Return [X, Y] of the center of cell containing provided text 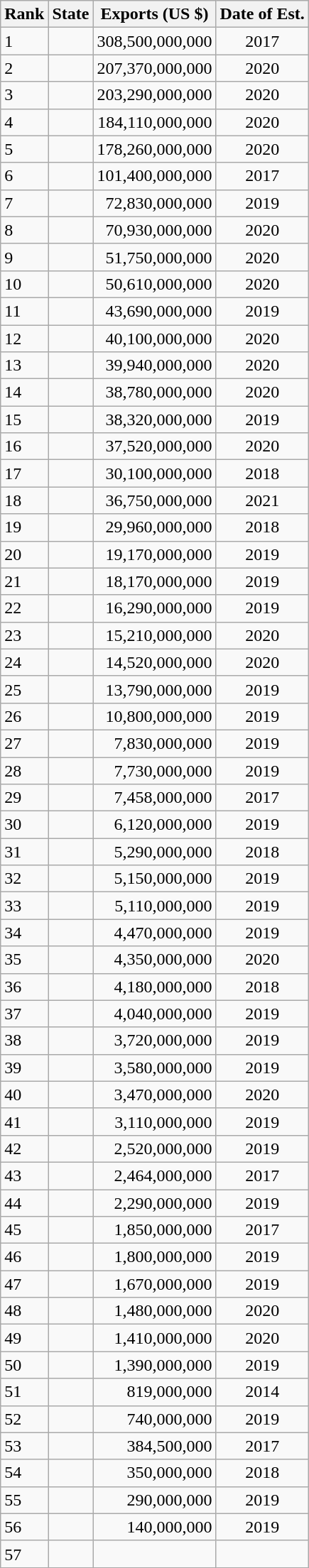
31 [24, 852]
38,780,000,000 [155, 393]
4,180,000,000 [155, 987]
8 [24, 230]
50 [24, 1365]
Rank [24, 14]
14,520,000,000 [155, 662]
19,170,000,000 [155, 554]
35 [24, 960]
52 [24, 1419]
12 [24, 339]
4 [24, 122]
308,500,000,000 [155, 41]
11 [24, 311]
44 [24, 1203]
54 [24, 1473]
3,720,000,000 [155, 1041]
2,464,000,000 [155, 1175]
53 [24, 1446]
2014 [262, 1392]
16,290,000,000 [155, 608]
37 [24, 1014]
70,930,000,000 [155, 230]
45 [24, 1230]
38,320,000,000 [155, 420]
101,400,000,000 [155, 176]
29,960,000,000 [155, 527]
3,470,000,000 [155, 1095]
26 [24, 716]
19 [24, 527]
40 [24, 1095]
23 [24, 635]
72,830,000,000 [155, 203]
178,260,000,000 [155, 149]
4,470,000,000 [155, 933]
40,100,000,000 [155, 339]
43,690,000,000 [155, 311]
207,370,000,000 [155, 68]
29 [24, 798]
819,000,000 [155, 1392]
5 [24, 149]
50,610,000,000 [155, 284]
1,850,000,000 [155, 1230]
51,750,000,000 [155, 257]
57 [24, 1554]
13,790,000,000 [155, 689]
740,000,000 [155, 1419]
1,800,000,000 [155, 1257]
30 [24, 825]
43 [24, 1175]
16 [24, 446]
24 [24, 662]
30,100,000,000 [155, 473]
20 [24, 554]
Date of Est. [262, 14]
15,210,000,000 [155, 635]
1,390,000,000 [155, 1365]
5,150,000,000 [155, 879]
39 [24, 1068]
48 [24, 1311]
5,290,000,000 [155, 852]
55 [24, 1500]
51 [24, 1392]
7,458,000,000 [155, 798]
3,580,000,000 [155, 1068]
36 [24, 987]
3 [24, 95]
4,350,000,000 [155, 960]
18,170,000,000 [155, 581]
6 [24, 176]
37,520,000,000 [155, 446]
14 [24, 393]
18 [24, 500]
36,750,000,000 [155, 500]
3,110,000,000 [155, 1122]
21 [24, 581]
1,480,000,000 [155, 1311]
25 [24, 689]
7 [24, 203]
47 [24, 1284]
38 [24, 1041]
Exports (US $) [155, 14]
290,000,000 [155, 1500]
1,670,000,000 [155, 1284]
41 [24, 1122]
56 [24, 1527]
140,000,000 [155, 1527]
5,110,000,000 [155, 906]
2021 [262, 500]
10 [24, 284]
28 [24, 770]
7,730,000,000 [155, 770]
10,800,000,000 [155, 716]
17 [24, 473]
2,520,000,000 [155, 1148]
184,110,000,000 [155, 122]
49 [24, 1338]
7,830,000,000 [155, 743]
15 [24, 420]
1,410,000,000 [155, 1338]
46 [24, 1257]
42 [24, 1148]
203,290,000,000 [155, 95]
6,120,000,000 [155, 825]
350,000,000 [155, 1473]
32 [24, 879]
22 [24, 608]
1 [24, 41]
4,040,000,000 [155, 1014]
39,940,000,000 [155, 366]
384,500,000 [155, 1446]
2,290,000,000 [155, 1203]
27 [24, 743]
State [71, 14]
9 [24, 257]
2 [24, 68]
34 [24, 933]
13 [24, 366]
33 [24, 906]
